Pinpoint the cell where the given text exists, returning its [X, Y] midpoint coordinate. 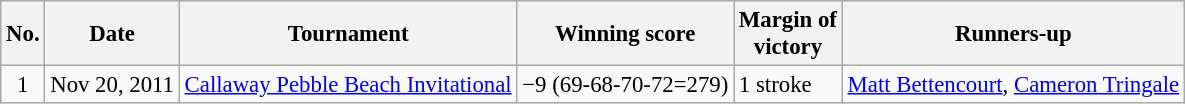
Matt Bettencourt, Cameron Tringale [1013, 85]
No. [23, 34]
1 [23, 85]
1 stroke [788, 85]
Winning score [626, 34]
Runners-up [1013, 34]
Nov 20, 2011 [112, 85]
−9 (69-68-70-72=279) [626, 85]
Tournament [348, 34]
Margin ofvictory [788, 34]
Date [112, 34]
Callaway Pebble Beach Invitational [348, 85]
